For the text-containing cell, return its midpoint in (x, y) coordinate format. 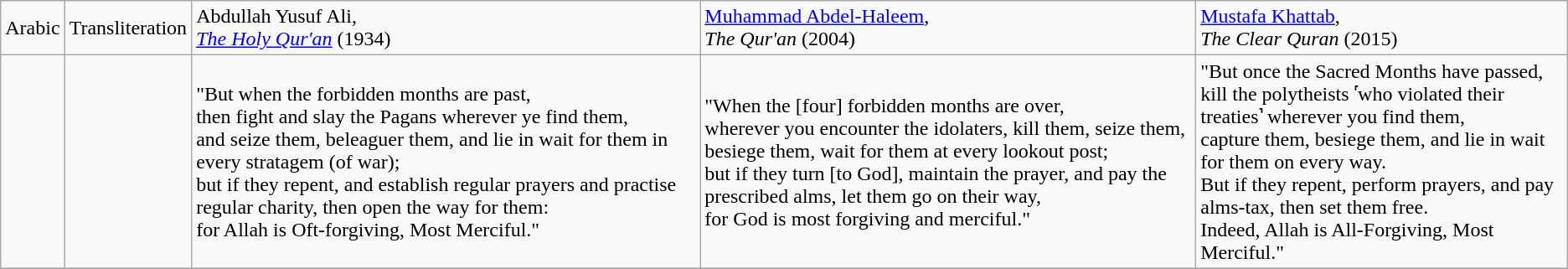
Transliteration (128, 28)
Arabic (33, 28)
Abdullah Yusuf Ali, The Holy Qur'an (1934) (446, 28)
Mustafa Khattab, The Clear Quran (2015) (1382, 28)
Muhammad Abdel-Haleem, The Qur'an (2004) (948, 28)
